For the text-containing cell, return its midpoint in (x, y) coordinate format. 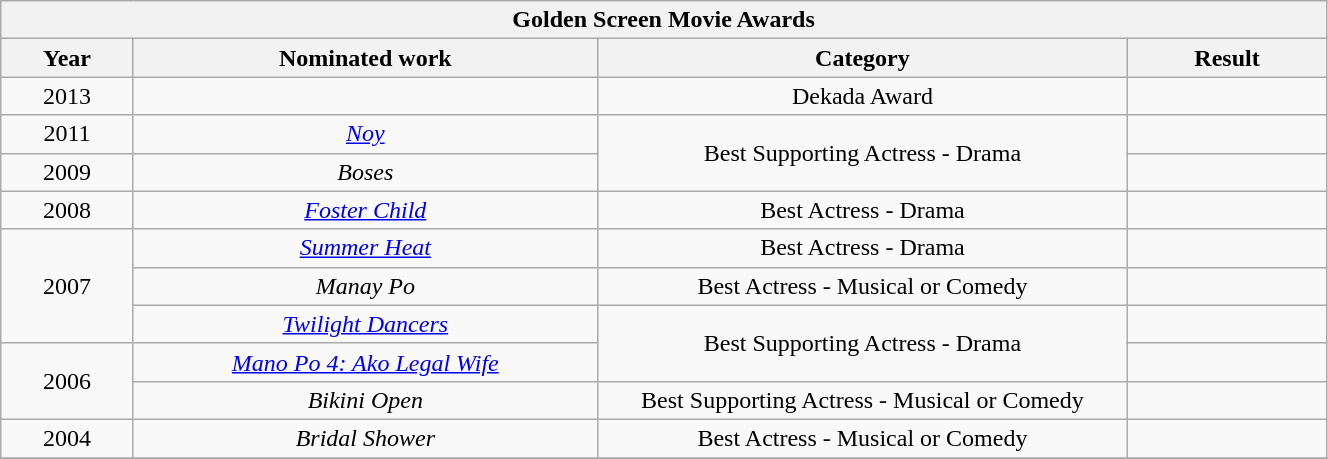
Dekada Award (862, 96)
2007 (68, 286)
Mano Po 4: Ako Legal Wife (365, 362)
Noy (365, 134)
2009 (68, 172)
2013 (68, 96)
2006 (68, 381)
Year (68, 58)
Golden Screen Movie Awards (664, 20)
2008 (68, 210)
Bikini Open (365, 400)
Nominated work (365, 58)
Category (862, 58)
Result (1228, 58)
Foster Child (365, 210)
Manay Po (365, 286)
Best Supporting Actress - Musical or Comedy (862, 400)
Boses (365, 172)
2011 (68, 134)
Summer Heat (365, 248)
Twilight Dancers (365, 324)
Bridal Shower (365, 438)
2004 (68, 438)
